Locate the cell with the specified text and output its (X, Y) center coordinate. 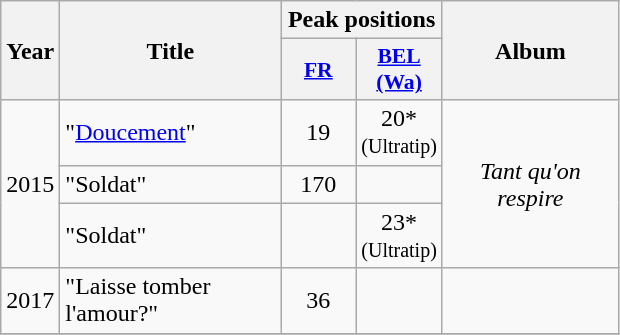
Title (170, 50)
Tant qu'on respire (530, 184)
Peak positions (362, 20)
170 (318, 184)
36 (318, 300)
20*(Ultratip) (400, 132)
"Laisse tomber l'amour?" (170, 300)
FR (318, 70)
23*(Ultratip) (400, 236)
2015 (30, 184)
2017 (30, 300)
Year (30, 50)
Album (530, 50)
BEL (Wa) (400, 70)
"Doucement" (170, 132)
19 (318, 132)
